From the cell containing the given text, extract its center point as (x, y) coordinate. 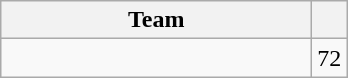
72 (330, 58)
Team (156, 20)
